Determine the [X, Y] coordinate at the center of the cell enclosing the given text.  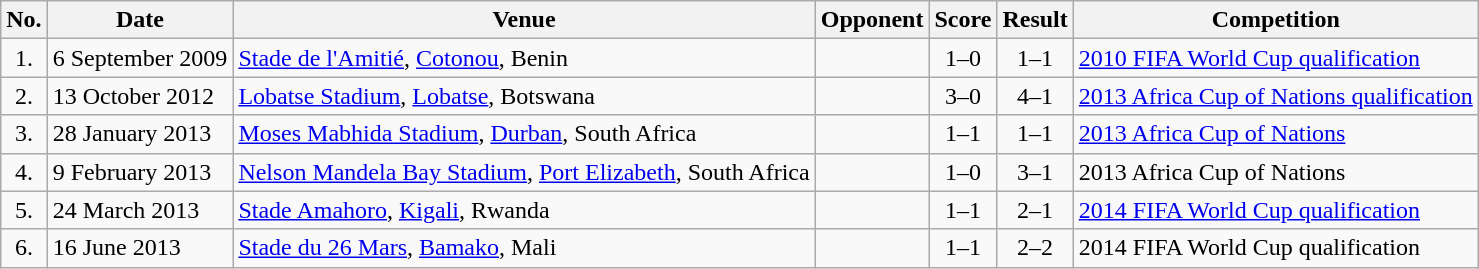
16 June 2013 [140, 248]
Stade de l'Amitié, Cotonou, Benin [524, 58]
28 January 2013 [140, 134]
2–2 [1035, 248]
Opponent [872, 20]
Competition [1276, 20]
3–0 [963, 96]
6. [24, 248]
3–1 [1035, 172]
2. [24, 96]
4. [24, 172]
Stade Amahoro, Kigali, Rwanda [524, 210]
Moses Mabhida Stadium, Durban, South Africa [524, 134]
Score [963, 20]
2010 FIFA World Cup qualification [1276, 58]
24 March 2013 [140, 210]
13 October 2012 [140, 96]
Result [1035, 20]
Date [140, 20]
Venue [524, 20]
Lobatse Stadium, Lobatse, Botswana [524, 96]
No. [24, 20]
6 September 2009 [140, 58]
Nelson Mandela Bay Stadium, Port Elizabeth, South Africa [524, 172]
4–1 [1035, 96]
5. [24, 210]
1. [24, 58]
2013 Africa Cup of Nations qualification [1276, 96]
3. [24, 134]
9 February 2013 [140, 172]
Stade du 26 Mars, Bamako, Mali [524, 248]
2–1 [1035, 210]
